Return the (X, Y) coordinate for the center point of the cell that contains the specified text.  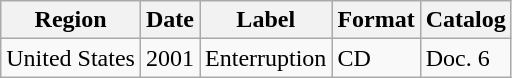
Catalog (466, 20)
CD (376, 58)
Region (71, 20)
Format (376, 20)
Label (266, 20)
Enterruption (266, 58)
Doc. 6 (466, 58)
United States (71, 58)
2001 (170, 58)
Date (170, 20)
